From the cell containing the given text, extract its center point as [x, y] coordinate. 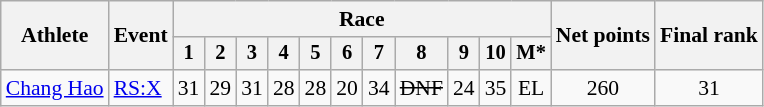
3 [252, 54]
6 [347, 54]
260 [603, 88]
1 [189, 54]
Chang Hao [55, 88]
Athlete [55, 36]
29 [220, 88]
7 [379, 54]
DNF [422, 88]
5 [316, 54]
M* [530, 54]
34 [379, 88]
9 [464, 54]
20 [347, 88]
Event [141, 36]
Final rank [709, 36]
EL [530, 88]
4 [284, 54]
35 [496, 88]
2 [220, 54]
8 [422, 54]
Net points [603, 36]
10 [496, 54]
24 [464, 88]
Race [362, 19]
RS:X [141, 88]
